Pinpoint the cell where the given text exists, returning its (X, Y) midpoint coordinate. 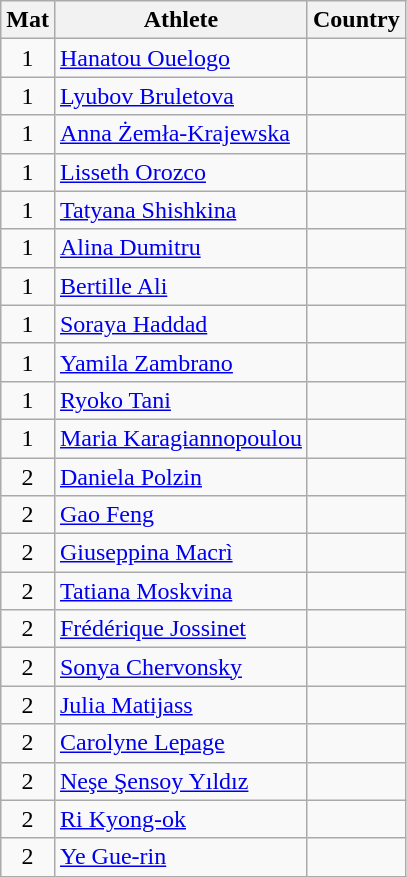
Yamila Zambrano (180, 362)
Gao Feng (180, 515)
Tatiana Moskvina (180, 591)
Lisseth Orozco (180, 172)
Athlete (180, 20)
Soraya Haddad (180, 324)
Anna Żemła-Krajewska (180, 134)
Mat (28, 20)
Maria Karagiannopoulou (180, 438)
Bertille Ali (180, 286)
Julia Matijass (180, 705)
Country (356, 20)
Daniela Polzin (180, 477)
Hanatou Ouelogo (180, 58)
Giuseppina Macrì (180, 553)
Sonya Chervonsky (180, 667)
Ri Kyong-ok (180, 819)
Ye Gue-rin (180, 857)
Frédérique Jossinet (180, 629)
Lyubov Bruletova (180, 96)
Carolyne Lepage (180, 743)
Tatyana Shishkina (180, 210)
Ryoko Tani (180, 400)
Neşe Şensoy Yıldız (180, 781)
Alina Dumitru (180, 248)
